Extract the (X, Y) coordinate from the center of the cell holding the provided text.  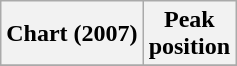
Chart (2007) (72, 34)
Peakposition (189, 34)
